Provide the [x, y] coordinate of the cell's center where the given text is located.  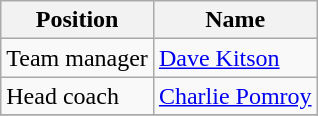
Head coach [78, 96]
Name [235, 20]
Dave Kitson [235, 58]
Team manager [78, 58]
Position [78, 20]
Charlie Pomroy [235, 96]
